Output the (x, y) coordinate of the center of the cell containing the given text.  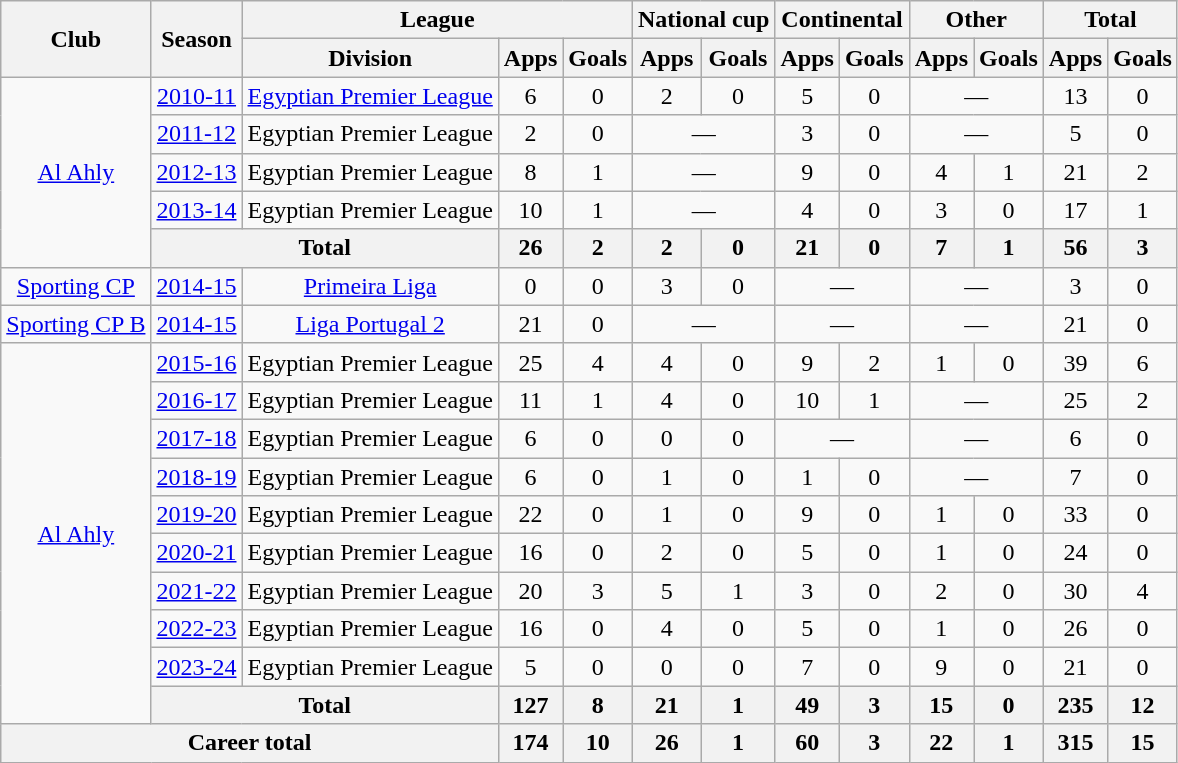
Liga Portugal 2 (370, 324)
2012-13 (196, 172)
2013-14 (196, 210)
235 (1075, 705)
2017-18 (196, 438)
13 (1075, 96)
60 (807, 743)
2022-23 (196, 629)
Primeira Liga (370, 286)
2010-11 (196, 96)
Other (976, 20)
33 (1075, 515)
174 (530, 743)
56 (1075, 248)
2015-16 (196, 362)
Division (370, 58)
2018-19 (196, 477)
2019-20 (196, 515)
Club (76, 39)
30 (1075, 591)
2020-21 (196, 553)
11 (530, 400)
39 (1075, 362)
17 (1075, 210)
Sporting CP (76, 286)
2011-12 (196, 134)
127 (530, 705)
24 (1075, 553)
12 (1143, 705)
315 (1075, 743)
Continental (842, 20)
49 (807, 705)
2016-17 (196, 400)
National cup (704, 20)
Season (196, 39)
Sporting CP B (76, 324)
2023-24 (196, 667)
2021-22 (196, 591)
League (437, 20)
Career total (250, 743)
20 (530, 591)
